Return the (x, y) coordinate for the center point of the cell that contains the specified text.  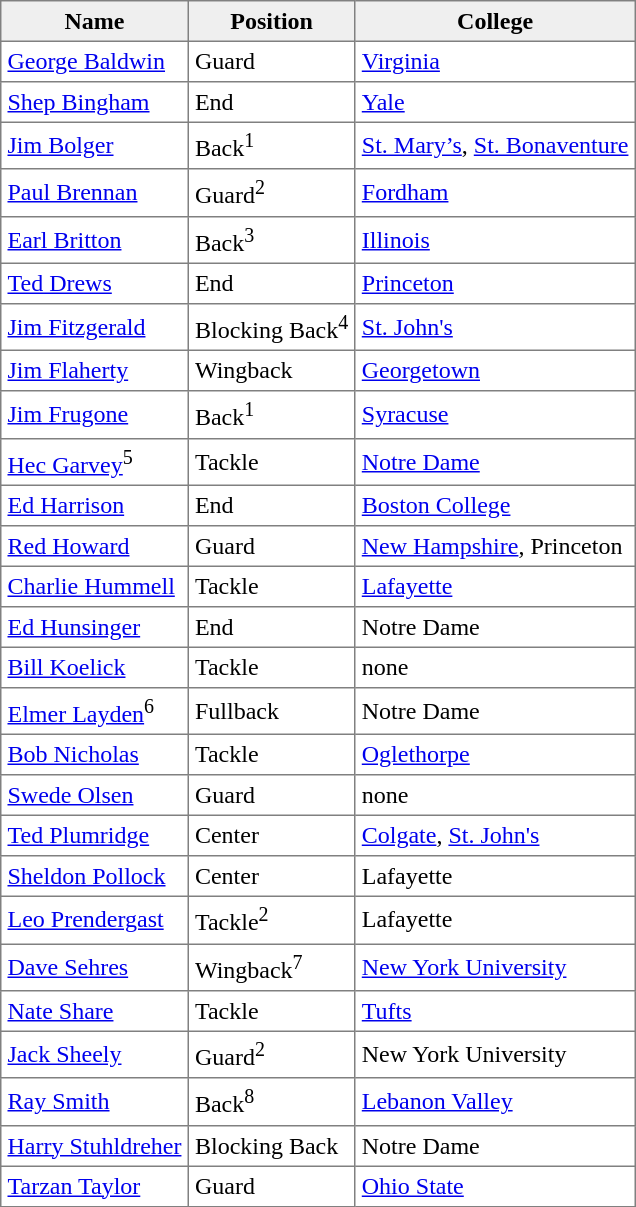
Boston College (495, 505)
Wingback7 (272, 968)
Charlie Hummell (94, 586)
Wingback (272, 371)
Nate Share (94, 1011)
George Baldwin (94, 61)
St. John's (495, 328)
Earl Britton (94, 240)
Dave Sehres (94, 968)
New Hampshire, Princeton (495, 546)
Tackle2 (272, 920)
Tarzan Taylor (94, 1186)
Princeton (495, 283)
Blocking Back4 (272, 328)
Jim Flaherty (94, 371)
Bill Koelick (94, 667)
Virginia (495, 61)
Jim Fitzgerald (94, 328)
Elmer Layden6 (94, 712)
Ted Plumridge (94, 836)
Swede Olsen (94, 795)
Shep Bingham (94, 102)
Lebanon Valley (495, 1102)
Syracuse (495, 414)
Paul Brennan (94, 192)
Yale (495, 102)
Georgetown (495, 371)
Blocking Back (272, 1145)
Tufts (495, 1011)
Colgate, St. John's (495, 836)
Ed Harrison (94, 505)
Jack Sheely (94, 1054)
Back8 (272, 1102)
St. Mary’s, St. Bonaventure (495, 146)
Oglethorpe (495, 755)
Ed Hunsinger (94, 627)
Ray Smith (94, 1102)
Jim Bolger (94, 146)
Harry Stuhldreher (94, 1145)
Ohio State (495, 1186)
College (495, 21)
Red Howard (94, 546)
Hec Garvey5 (94, 462)
Fordham (495, 192)
Name (94, 21)
Fullback (272, 712)
Illinois (495, 240)
Position (272, 21)
Back3 (272, 240)
Sheldon Pollock (94, 876)
Ted Drews (94, 283)
Leo Prendergast (94, 920)
Jim Frugone (94, 414)
Bob Nicholas (94, 755)
